Scan for the cell matching the given text and deliver its [X, Y] coordinate at center. 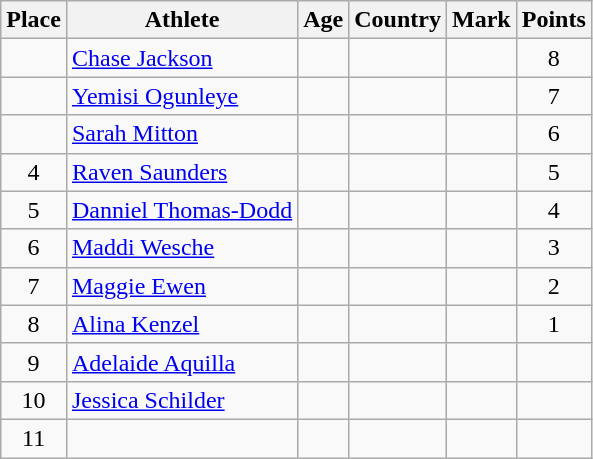
Jessica Schilder [182, 400]
Yemisi Ogunleye [182, 96]
9 [34, 362]
Points [554, 20]
2 [554, 286]
Mark [481, 20]
3 [554, 248]
1 [554, 324]
10 [34, 400]
Adelaide Aquilla [182, 362]
Danniel Thomas-Dodd [182, 210]
Athlete [182, 20]
Place [34, 20]
Age [324, 20]
Maddi Wesche [182, 248]
11 [34, 438]
Sarah Mitton [182, 134]
Chase Jackson [182, 58]
Alina Kenzel [182, 324]
Country [398, 20]
Maggie Ewen [182, 286]
Raven Saunders [182, 172]
